Capture the cell that displays the provided text and extract its [x, y] central coordinate. 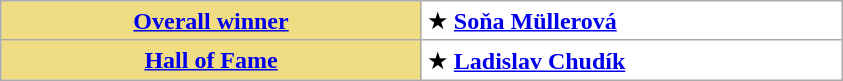
★ Ladislav Chudík [632, 60]
Overall winner [212, 21]
Hall of Fame [212, 60]
★ Soňa Müllerová [632, 21]
